Return (x, y) of the center of cell containing provided text 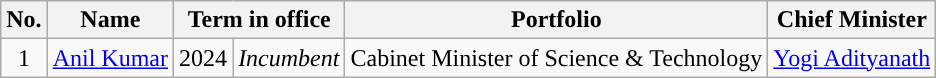
1 (24, 58)
Incumbent (289, 58)
Name (110, 20)
Term in office (260, 20)
2024 (204, 58)
Yogi Adityanath (852, 58)
Portfolio (556, 20)
No. (24, 20)
Chief Minister (852, 20)
Anil Kumar (110, 58)
Cabinet Minister of Science & Technology (556, 58)
